Scan for the cell matching the given text and deliver its [X, Y] coordinate at center. 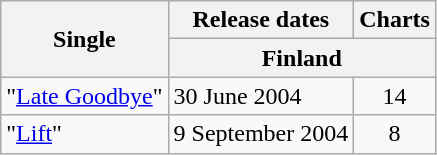
"Late Goodbye" [84, 96]
Charts [395, 20]
"Lift" [84, 134]
9 September 2004 [261, 134]
Single [84, 39]
14 [395, 96]
8 [395, 134]
30 June 2004 [261, 96]
Finland [302, 58]
Release dates [261, 20]
